Provide the [x, y] coordinate of the cell's center where the given text is located.  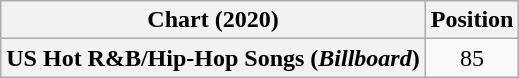
Position [472, 20]
Chart (2020) [213, 20]
US Hot R&B/Hip-Hop Songs (Billboard) [213, 58]
85 [472, 58]
